Scan for the cell matching the given text and deliver its (x, y) coordinate at center. 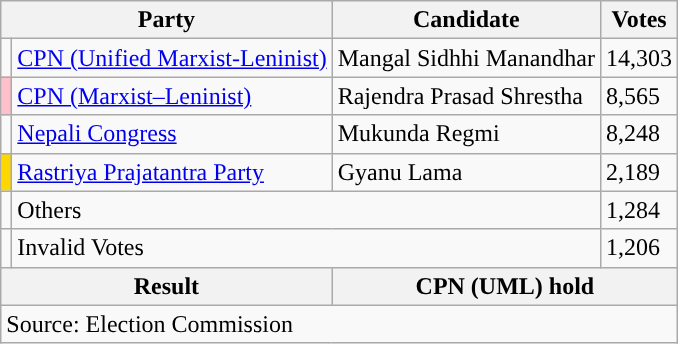
Votes (640, 20)
8,248 (640, 134)
1,206 (640, 248)
2,189 (640, 172)
Rajendra Prasad Shrestha (466, 96)
CPN (Marxist–Leninist) (172, 96)
CPN (Unified Marxist-Leninist) (172, 58)
Gyanu Lama (466, 172)
14,303 (640, 58)
1,284 (640, 210)
Source: Election Commission (340, 324)
Result (166, 286)
Invalid Votes (306, 248)
8,565 (640, 96)
CPN (UML) hold (504, 286)
Rastriya Prajatantra Party (172, 172)
Mukunda Regmi (466, 134)
Party (166, 20)
Candidate (466, 20)
Nepali Congress (172, 134)
Others (306, 210)
Mangal Sidhhi Manandhar (466, 58)
